Search for the cell housing the specified text and yield its (x, y) center coordinate. 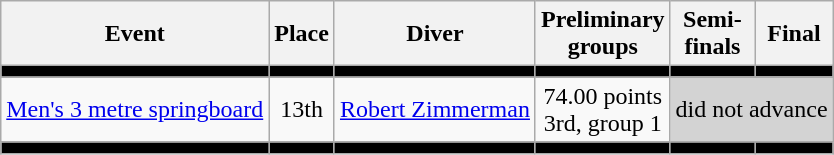
Place (302, 34)
Final (794, 34)
Robert Zimmerman (434, 110)
74.00 points 3rd, group 1 (602, 110)
Event (135, 34)
Preliminary groups (602, 34)
13th (302, 110)
did not advance (752, 110)
Men's 3 metre springboard (135, 110)
Diver (434, 34)
Semi-finals (712, 34)
